From the cell containing the given text, extract its center point as [x, y] coordinate. 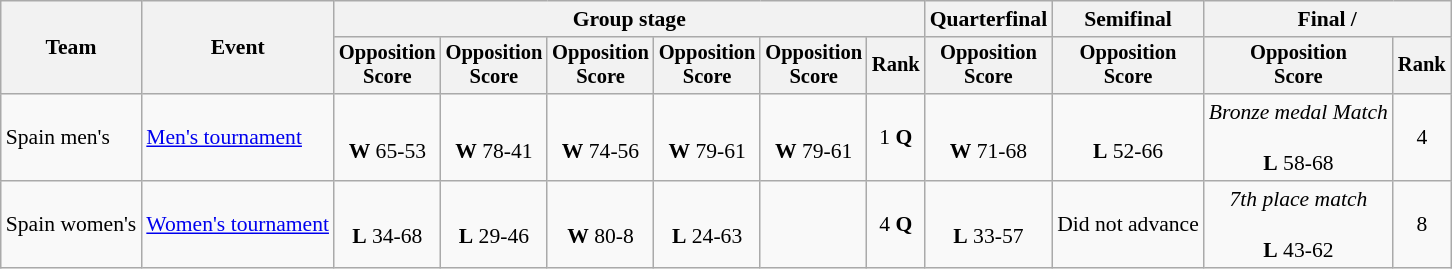
Event [238, 48]
L 29-46 [494, 224]
Women's tournament [238, 224]
W 65-53 [388, 138]
Group stage [630, 19]
W 80-8 [600, 224]
L 34-68 [388, 224]
W 71-68 [989, 138]
L 24-63 [708, 224]
W 78-41 [494, 138]
4 [1422, 138]
Spain women's [72, 224]
Did not advance [1128, 224]
L 52-66 [1128, 138]
4 Q [896, 224]
Semifinal [1128, 19]
W 74-56 [600, 138]
Team [72, 48]
7th place matchL 43-62 [1298, 224]
Quarterfinal [989, 19]
Final / [1328, 19]
Spain men's [72, 138]
Men's tournament [238, 138]
L 33-57 [989, 224]
1 Q [896, 138]
Bronze medal MatchL 58-68 [1298, 138]
8 [1422, 224]
